Detect which cell encompasses the target text, then output its [X, Y] center coordinate. 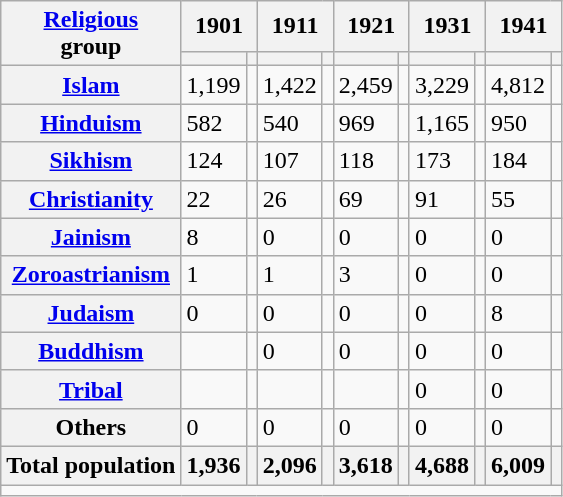
1921 [371, 26]
Sikhism [91, 161]
4,688 [442, 465]
950 [518, 123]
4,812 [518, 85]
1,936 [214, 465]
Others [91, 427]
1941 [524, 26]
Hinduism [91, 123]
1911 [295, 26]
Total population [91, 465]
1,422 [290, 85]
969 [366, 123]
1931 [447, 26]
118 [366, 161]
69 [366, 199]
Judaism [91, 313]
Zoroastrianism [91, 275]
6,009 [518, 465]
582 [214, 123]
1901 [219, 26]
540 [290, 123]
173 [442, 161]
3,229 [442, 85]
55 [518, 199]
2,096 [290, 465]
1,199 [214, 85]
3 [366, 275]
1,165 [442, 123]
107 [290, 161]
91 [442, 199]
Religiousgroup [91, 34]
22 [214, 199]
Jainism [91, 237]
Christianity [91, 199]
26 [290, 199]
124 [214, 161]
Tribal [91, 389]
Islam [91, 85]
3,618 [366, 465]
184 [518, 161]
2,459 [366, 85]
Buddhism [91, 351]
